Output the [x, y] coordinate of the center of the cell containing the given text.  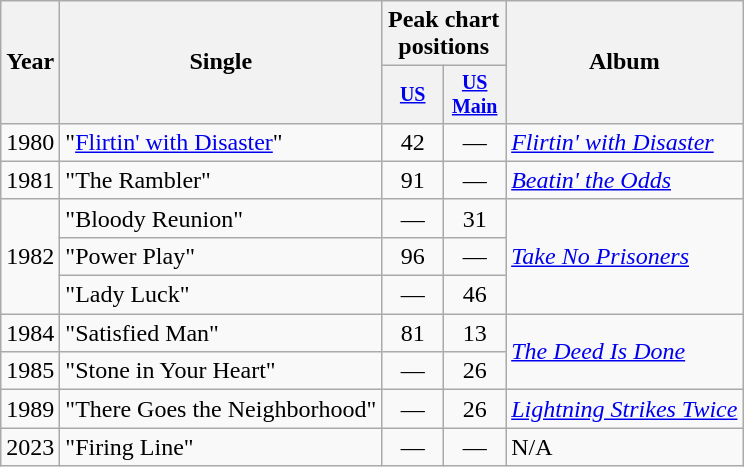
1982 [30, 256]
US Main [475, 94]
"Flirtin' with Disaster" [221, 142]
Lightning Strikes Twice [624, 409]
Album [624, 62]
Year [30, 62]
N/A [624, 447]
Flirtin' with Disaster [624, 142]
31 [475, 218]
"There Goes the Neighborhood" [221, 409]
96 [413, 256]
42 [413, 142]
81 [413, 333]
"The Rambler" [221, 180]
46 [475, 295]
1984 [30, 333]
The Deed Is Done [624, 352]
"Bloody Reunion" [221, 218]
13 [475, 333]
1981 [30, 180]
"Satisfied Man" [221, 333]
US [413, 94]
"Lady Luck" [221, 295]
2023 [30, 447]
"Power Play" [221, 256]
Beatin' the Odds [624, 180]
"Firing Line" [221, 447]
1989 [30, 409]
Single [221, 62]
1985 [30, 371]
Peak chart positions [444, 34]
"Stone in Your Heart" [221, 371]
91 [413, 180]
1980 [30, 142]
Take No Prisoners [624, 256]
